Pinpoint the cell where the given text exists, returning its [X, Y] midpoint coordinate. 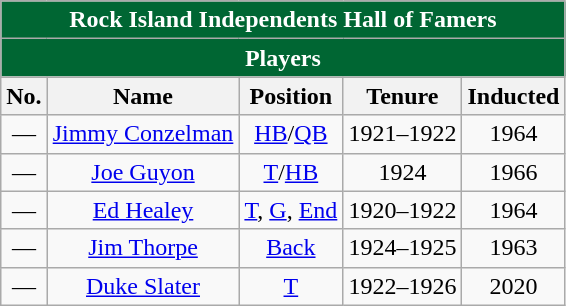
Back [291, 248]
T/HB [291, 172]
T [291, 286]
T, G, End [291, 210]
Name [143, 96]
1966 [514, 172]
1924 [402, 172]
HB/QB [291, 134]
Players [283, 58]
Rock Island Independents Hall of Famers [283, 20]
Joe Guyon [143, 172]
1924–1925 [402, 248]
No. [24, 96]
1922–1926 [402, 286]
Duke Slater [143, 286]
Jimmy Conzelman [143, 134]
2020 [514, 286]
Ed Healey [143, 210]
Jim Thorpe [143, 248]
1963 [514, 248]
Position [291, 96]
1920–1922 [402, 210]
1921–1922 [402, 134]
Tenure [402, 96]
Inducted [514, 96]
